Provide the (x, y) coordinate of the cell's center where the given text is located.  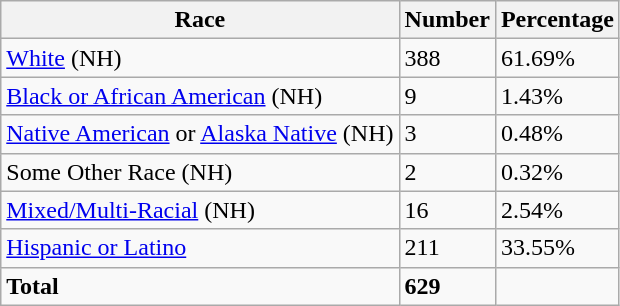
Native American or Alaska Native (NH) (200, 134)
629 (447, 286)
61.69% (557, 58)
Percentage (557, 20)
0.48% (557, 134)
Number (447, 20)
211 (447, 248)
388 (447, 58)
Black or African American (NH) (200, 96)
33.55% (557, 248)
9 (447, 96)
White (NH) (200, 58)
3 (447, 134)
0.32% (557, 172)
Some Other Race (NH) (200, 172)
Race (200, 20)
2 (447, 172)
Hispanic or Latino (200, 248)
16 (447, 210)
1.43% (557, 96)
Total (200, 286)
2.54% (557, 210)
Mixed/Multi-Racial (NH) (200, 210)
